Determine the (x, y) coordinate at the center of the cell enclosing the given text.  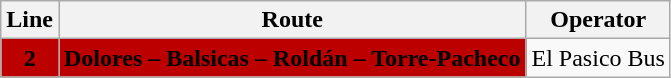
Operator (598, 20)
Dolores – Balsicas – Roldán – Torre-Pacheco (292, 58)
2 (30, 58)
Route (292, 20)
Line (30, 20)
El Pasico Bus (598, 58)
